Search for the cell housing the specified text and yield its [X, Y] center coordinate. 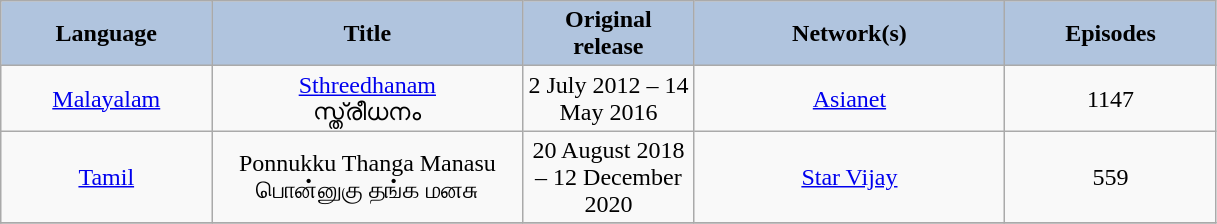
Asianet [850, 98]
559 [1110, 177]
20 August 2018 – 12 December 2020 [608, 177]
Ponnukku Thanga Manasu பொன்னுகு தங்க மனசு [368, 177]
1147 [1110, 98]
Star Vijay [850, 177]
2 July 2012 – 14 May 2016 [608, 98]
Episodes [1110, 34]
Original release [608, 34]
Tamil [106, 177]
Malayalam [106, 98]
Sthreedhanam സ്ത്രീധനം [368, 98]
Network(s) [850, 34]
Language [106, 34]
Title [368, 34]
